Find where the given text appears and provide that cell's center as (X, Y) coordinate. 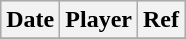
Player (99, 20)
Ref (160, 20)
Date (30, 20)
